Return the (X, Y) coordinate for the center point of the cell that contains the specified text.  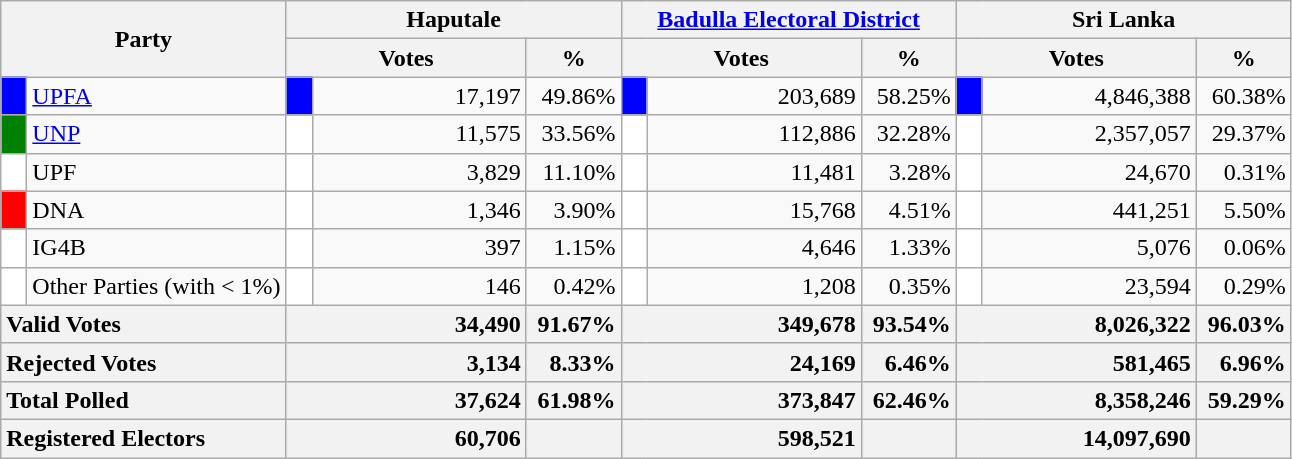
60,706 (406, 438)
Registered Electors (144, 438)
DNA (156, 210)
349,678 (741, 324)
0.31% (1244, 172)
UNP (156, 134)
5,076 (1089, 248)
441,251 (1089, 210)
23,594 (1089, 286)
62.46% (908, 400)
Valid Votes (144, 324)
3,829 (419, 172)
24,169 (741, 362)
Sri Lanka (1124, 20)
6.46% (908, 362)
96.03% (1244, 324)
203,689 (754, 96)
0.35% (908, 286)
IG4B (156, 248)
UPFA (156, 96)
397 (419, 248)
4.51% (908, 210)
11,481 (754, 172)
58.25% (908, 96)
8.33% (574, 362)
581,465 (1076, 362)
Rejected Votes (144, 362)
8,026,322 (1076, 324)
24,670 (1089, 172)
60.38% (1244, 96)
11,575 (419, 134)
1,346 (419, 210)
146 (419, 286)
4,846,388 (1089, 96)
1,208 (754, 286)
0.42% (574, 286)
3,134 (406, 362)
Party (144, 39)
1.33% (908, 248)
6.96% (1244, 362)
4,646 (754, 248)
373,847 (741, 400)
5.50% (1244, 210)
UPF (156, 172)
2,357,057 (1089, 134)
0.29% (1244, 286)
3.28% (908, 172)
8,358,246 (1076, 400)
598,521 (741, 438)
59.29% (1244, 400)
1.15% (574, 248)
Other Parties (with < 1%) (156, 286)
17,197 (419, 96)
34,490 (406, 324)
61.98% (574, 400)
37,624 (406, 400)
14,097,690 (1076, 438)
Haputale (454, 20)
112,886 (754, 134)
32.28% (908, 134)
11.10% (574, 172)
29.37% (1244, 134)
Badulla Electoral District (788, 20)
Total Polled (144, 400)
91.67% (574, 324)
93.54% (908, 324)
33.56% (574, 134)
15,768 (754, 210)
0.06% (1244, 248)
3.90% (574, 210)
49.86% (574, 96)
